Extract the (x, y) coordinate from the center of the cell holding the provided text.  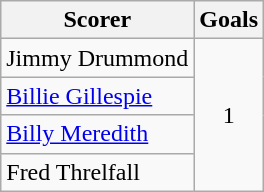
Billie Gillespie (98, 96)
Fred Threlfall (98, 172)
Scorer (98, 20)
Billy Meredith (98, 134)
Jimmy Drummond (98, 58)
Goals (229, 20)
1 (229, 115)
